For the text-containing cell, return its midpoint in [x, y] coordinate format. 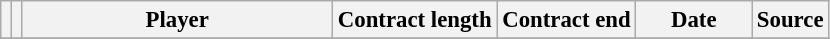
Contract length [415, 20]
Contract end [566, 20]
Source [790, 20]
Date [694, 20]
Player [178, 20]
